Pinpoint the cell where the given text exists, returning its (x, y) midpoint coordinate. 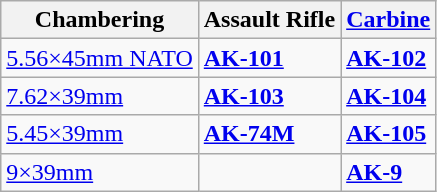
5.56×45mm NATO (100, 58)
Assault Rifle (269, 20)
Chambering (100, 20)
AK-101 (269, 58)
9×39mm (100, 172)
Carbine (388, 20)
7.62×39mm (100, 96)
5.45×39mm (100, 134)
AK-103 (269, 96)
AK-105 (388, 134)
AK-74M (269, 134)
AK-9 (388, 172)
AK-104 (388, 96)
AK-102 (388, 58)
